From the cell containing the given text, extract its center point as [X, Y] coordinate. 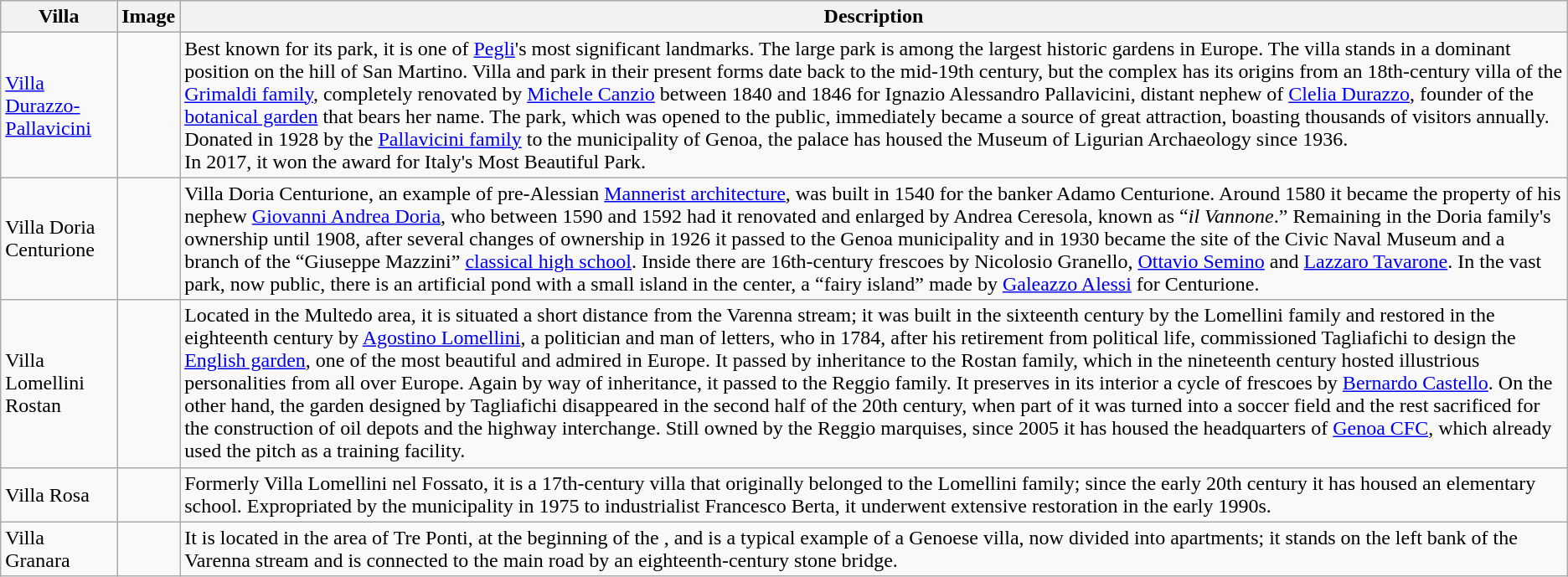
Description [874, 17]
Villa [59, 17]
Villa Doria Centurione [59, 239]
Villa Granara [59, 549]
Villa Lomellini Rostan [59, 384]
Image [149, 17]
Villa Durazzo-Pallavicini [59, 106]
Villa Rosa [59, 494]
